Pinpoint the cell where the given text exists, returning its (x, y) midpoint coordinate. 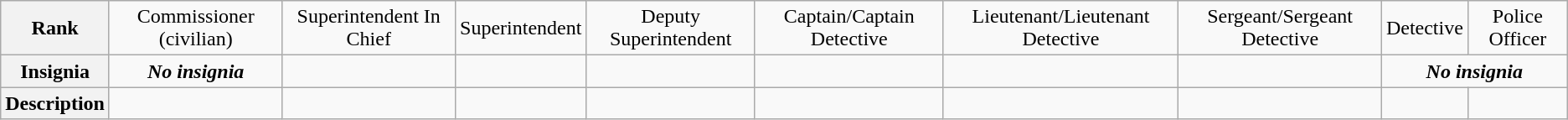
Detective (1424, 29)
Insignia (55, 71)
Commissioner (civilian) (195, 29)
Police Officer (1518, 29)
Sergeant/Sergeant Detective (1280, 29)
Deputy Superintendent (671, 29)
Captain/Captain Detective (849, 29)
Description (55, 103)
Superintendent (521, 29)
Superintendent In Chief (369, 29)
Lieutenant/Lieutenant Detective (1060, 29)
Rank (55, 29)
